Find where the given text appears and provide that cell's center as [X, Y] coordinate. 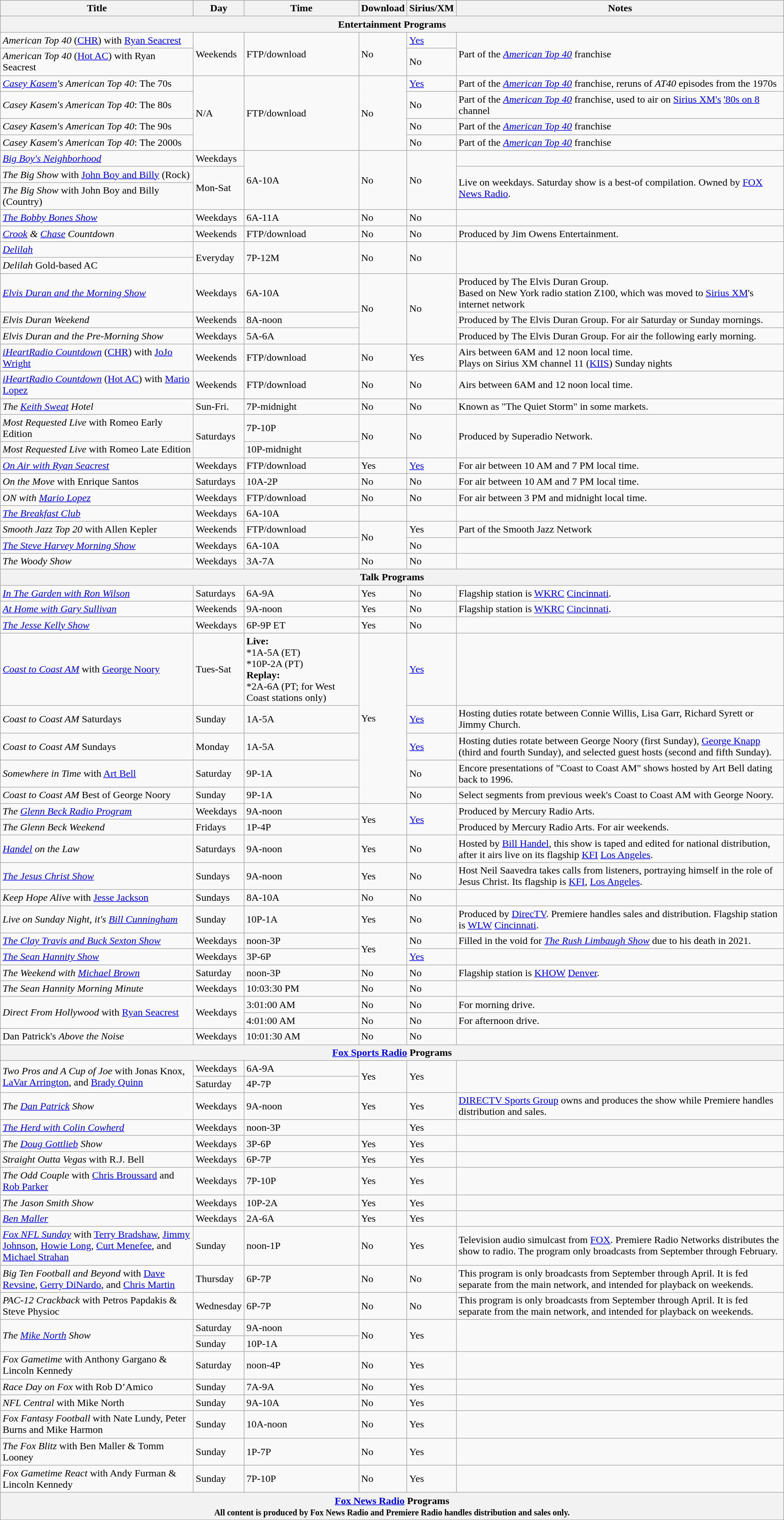
Airs between 6AM and 12 noon local time. [620, 385]
Part of the American Top 40 franchise, used to air on Sirius XM's '80s on 8 channel [620, 105]
10:01:30 AM [302, 1037]
Filled in the void for The Rush Limbaugh Show due to his death in 2021. [620, 941]
noon-4P [302, 1365]
Produced by Jim Owens Entertainment. [620, 233]
Coast to Coast AM Sundays [97, 747]
N/A [219, 113]
Casey Kasem's American Top 40: The 70s [97, 83]
9A-10A [302, 1403]
Airs between 6AM and 12 noon local time.Plays on Sirius XM channel 11 (KIIS) Sunday nights [620, 358]
The Bobby Bones Show [97, 217]
The Jason Smith Show [97, 1203]
The Steve Harvey Morning Show [97, 545]
4:01:00 AM [302, 1021]
8A-noon [302, 320]
2A-6A [302, 1219]
Coast to Coast AM with George Noory [97, 670]
The Sean Hannity Show [97, 957]
3A-7A [302, 561]
Ben Maller [97, 1219]
Produced by The Elvis Duran Group. For air the following early morning. [620, 336]
Live on Sunday Night, it's Bill Cunningham [97, 919]
Produced by Mercury Radio Arts. For air weekends. [620, 827]
Select segments from previous week's Coast to Coast AM with George Noory. [620, 795]
The Weekend with Michael Brown [97, 973]
Handel on the Law [97, 849]
The Glenn Beck Weekend [97, 827]
10A-noon [302, 1424]
Title [97, 8]
1P-7P [302, 1451]
Coast to Coast AM Saturdays [97, 719]
4P-7P [302, 1084]
The Glenn Beck Radio Program [97, 811]
Delilah Gold-based AC [97, 266]
Elvis Duran and the Morning Show [97, 293]
The Keith Sweat Hotel [97, 406]
NFL Central with Mike North [97, 1403]
Fox News Radio ProgramsAll content is produced by Fox News Radio and Premiere Radio handles distribution and sales only. [392, 1506]
3:01:00 AM [302, 1005]
7P-midnight [302, 406]
For afternoon drive. [620, 1021]
Talk Programs [392, 577]
Download [383, 8]
The Big Show with John Boy and Billy (Rock) [97, 174]
Keep Hope Alive with Jesse Jackson [97, 897]
Smooth Jazz Top 20 with Allen Kepler [97, 529]
Hosted by Bill Handel, this show is taped and edited for national distribution, after it airs live on its flagship KFI Los Angeles. [620, 849]
Flagship station is KHOW Denver. [620, 973]
Produced by Superadio Network. [620, 436]
American Top 40 (Hot AC) with Ryan Seacrest [97, 62]
For air between 3 PM and midnight local time. [620, 497]
Everyday [219, 258]
10:03:30 PM [302, 989]
Crook & Chase Countdown [97, 233]
Fridays [219, 827]
The Big Show with John Boy and Billy (Country) [97, 196]
Mon-Sat [219, 188]
The Jesus Christ Show [97, 876]
On Air with Ryan Seacrest [97, 465]
7P-12M [302, 258]
7A-9A [302, 1387]
Direct From Hollywood with Ryan Seacrest [97, 1013]
Fox Fantasy Football with Nate Lundy, Peter Burns and Mike Harmon [97, 1424]
The Odd Couple with Chris Broussard and Rob Parker [97, 1181]
6P-9P ET [302, 625]
iHeartRadio Countdown (Hot AC) with Mario Lopez [97, 385]
Host Neil Saavedra takes calls from listeners, portraying himself in the role of Jesus Christ. Its flagship is KFI, Los Angeles. [620, 876]
The Woody Show [97, 561]
The Herd with Colin Cowherd [97, 1127]
PAC-12 Crackback with Petros Papdakis & Steve Physioc [97, 1306]
Day [219, 8]
Two Pros and A Cup of Joe with Jonas Knox, LaVar Arrington, and Brady Quinn [97, 1076]
Fox Gametime with Anthony Gargano & Lincoln Kennedy [97, 1365]
Fox Gametime React with Andy Furman & Lincoln Kennedy [97, 1479]
6A-11A [302, 217]
Part of the American Top 40 franchise, reruns of AT40 episodes from the 1970s [620, 83]
The Breakfast Club [97, 513]
Produced by The Elvis Duran Group.Based on New York radio station Z100, which was moved to Sirius XM's internet network [620, 293]
The Jesse Kelly Show [97, 625]
Casey Kasem's American Top 40: The 90s [97, 127]
10P-2A [302, 1203]
Big Boy's Neighborhood [97, 158]
DIRECTV Sports Group owns and produces the show while Premiere handles distribution and sales. [620, 1106]
The Mike North Show [97, 1336]
5A-6A [302, 336]
Encore presentations of "Coast to Coast AM" shows hosted by Art Bell dating back to 1996. [620, 773]
Produced by The Elvis Duran Group. For air Saturday or Sunday mornings. [620, 320]
Wednesday [219, 1306]
Most Requested Live with Romeo Late Edition [97, 450]
Thursday [219, 1279]
Live on weekdays. Saturday show is a best-of compilation. Owned by FOX News Radio. [620, 188]
Race Day on Fox with Rob D’Amico [97, 1387]
Most Requested Live with Romeo Early Edition [97, 428]
Sirius/XM [432, 8]
Produced by DirecTV. Premiere handles sales and distribution. Flagship station is WLW Cincinnati. [620, 919]
Live:*1A-5A (ET)*10P-2A (PT)Replay:*2A-6A (PT; for West Coast stations only) [302, 670]
At Home with Gary Sullivan [97, 609]
American Top 40 (CHR) with Ryan Seacrest [97, 40]
Part of the Smooth Jazz Network [620, 529]
Elvis Duran and the Pre-Morning Show [97, 336]
Straight Outta Vegas with R.J. Bell [97, 1159]
10A-2P [302, 481]
Elvis Duran Weekend [97, 320]
Dan Patrick's Above the Noise [97, 1037]
Known as "The Quiet Storm" in some markets. [620, 406]
Produced by Mercury Radio Arts. [620, 811]
Big Ten Football and Beyond with Dave Revsine, Gerry DiNardo, and Chris Martin [97, 1279]
Tues-Sat [219, 670]
The Fox Blitz with Ben Maller & Tomm Looney [97, 1451]
Hosting duties rotate between Connie Willis, Lisa Garr, Richard Syrett or Jimmy Church. [620, 719]
Notes [620, 8]
Somewhere in Time with Art Bell [97, 773]
Coast to Coast AM Best of George Noory [97, 795]
Sun-Fri. [219, 406]
iHeartRadio Countdown (CHR) with JoJo Wright [97, 358]
The Doug Gottlieb Show [97, 1143]
10P-midnight [302, 450]
Casey Kasem's American Top 40: The 2000s [97, 142]
For morning drive. [620, 1005]
1P-4P [302, 827]
Casey Kasem's American Top 40: The 80s [97, 105]
Fox NFL Sunday with Terry Bradshaw, Jimmy Johnson, Howie Long, Curt Menefee, and Michael Strahan [97, 1246]
In The Garden with Ron Wilson [97, 593]
The Dan Patrick Show [97, 1106]
noon-1P [302, 1246]
Fox Sports Radio Programs [392, 1052]
Monday [219, 747]
Delilah [97, 250]
The Clay Travis and Buck Sexton Show [97, 941]
Time [302, 8]
The Sean Hannity Morning Minute [97, 989]
Entertainment Programs [392, 24]
On the Move with Enrique Santos [97, 481]
8A-10A [302, 897]
ON with Mario Lopez [97, 497]
